From the cell containing the given text, extract its center point as (X, Y) coordinate. 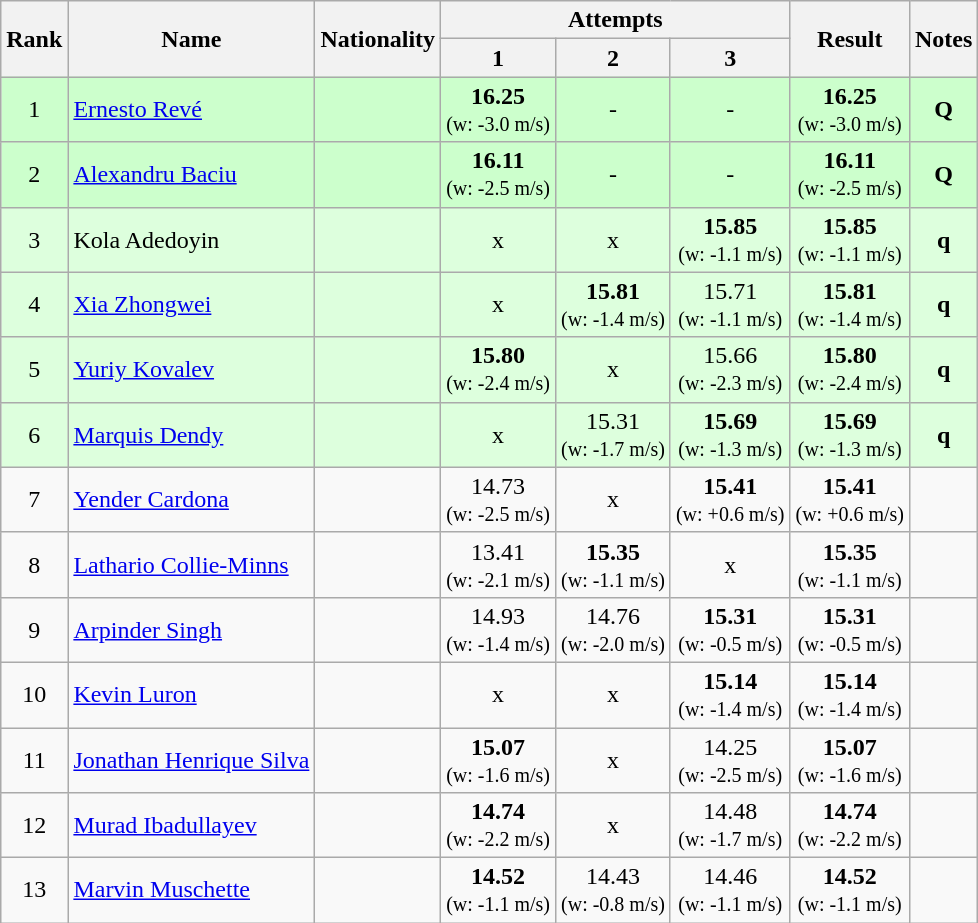
15.66(w: -2.3 m/s) (730, 370)
16.25 (w: -3.0 m/s) (850, 110)
Notes (943, 39)
13 (34, 890)
14.74 (w: -2.2 m/s) (850, 826)
Kevin Luron (192, 694)
15.14 (w: -1.4 m/s) (850, 694)
15.81(w: -1.4 m/s) (614, 304)
9 (34, 630)
14.46(w: -1.1 m/s) (730, 890)
12 (34, 826)
15.85(w: -1.1 m/s) (730, 240)
15.69 (w: -1.3 m/s) (850, 434)
15.41(w: +0.6 m/s) (730, 500)
14.52 (w: -1.1 m/s) (850, 890)
15.71(w: -1.1 m/s) (730, 304)
Alexandru Baciu (192, 174)
Nationality (378, 39)
Attempts (616, 20)
15.41 (w: +0.6 m/s) (850, 500)
15.31(w: -0.5 m/s) (730, 630)
8 (34, 564)
16.11 (w: -2.5 m/s) (850, 174)
14.93(w: -1.4 m/s) (498, 630)
15.07 (w: -1.6 m/s) (850, 760)
Arpinder Singh (192, 630)
Murad Ibadullayev (192, 826)
15.31 (w: -0.5 m/s) (850, 630)
15.69(w: -1.3 m/s) (730, 434)
15.35(w: -1.1 m/s) (614, 564)
15.80 (w: -2.4 m/s) (850, 370)
14.48(w: -1.7 m/s) (730, 826)
Marquis Dendy (192, 434)
10 (34, 694)
6 (34, 434)
7 (34, 500)
15.85 (w: -1.1 m/s) (850, 240)
15.80(w: -2.4 m/s) (498, 370)
14.76(w: -2.0 m/s) (614, 630)
Kola Adedoyin (192, 240)
Jonathan Henrique Silva (192, 760)
14.25(w: -2.5 m/s) (730, 760)
Yender Cardona (192, 500)
13.41(w: -2.1 m/s) (498, 564)
14.52(w: -1.1 m/s) (498, 890)
11 (34, 760)
Result (850, 39)
Marvin Muschette (192, 890)
4 (34, 304)
Yuriy Kovalev (192, 370)
16.25(w: -3.0 m/s) (498, 110)
Xia Zhongwei (192, 304)
14.74(w: -2.2 m/s) (498, 826)
Lathario Collie-Minns (192, 564)
15.35 (w: -1.1 m/s) (850, 564)
5 (34, 370)
14.43(w: -0.8 m/s) (614, 890)
14.73(w: -2.5 m/s) (498, 500)
15.31(w: -1.7 m/s) (614, 434)
Ernesto Revé (192, 110)
Name (192, 39)
16.11(w: -2.5 m/s) (498, 174)
Rank (34, 39)
15.81 (w: -1.4 m/s) (850, 304)
15.07(w: -1.6 m/s) (498, 760)
15.14(w: -1.4 m/s) (730, 694)
